Return [X, Y] of the center of cell containing provided text 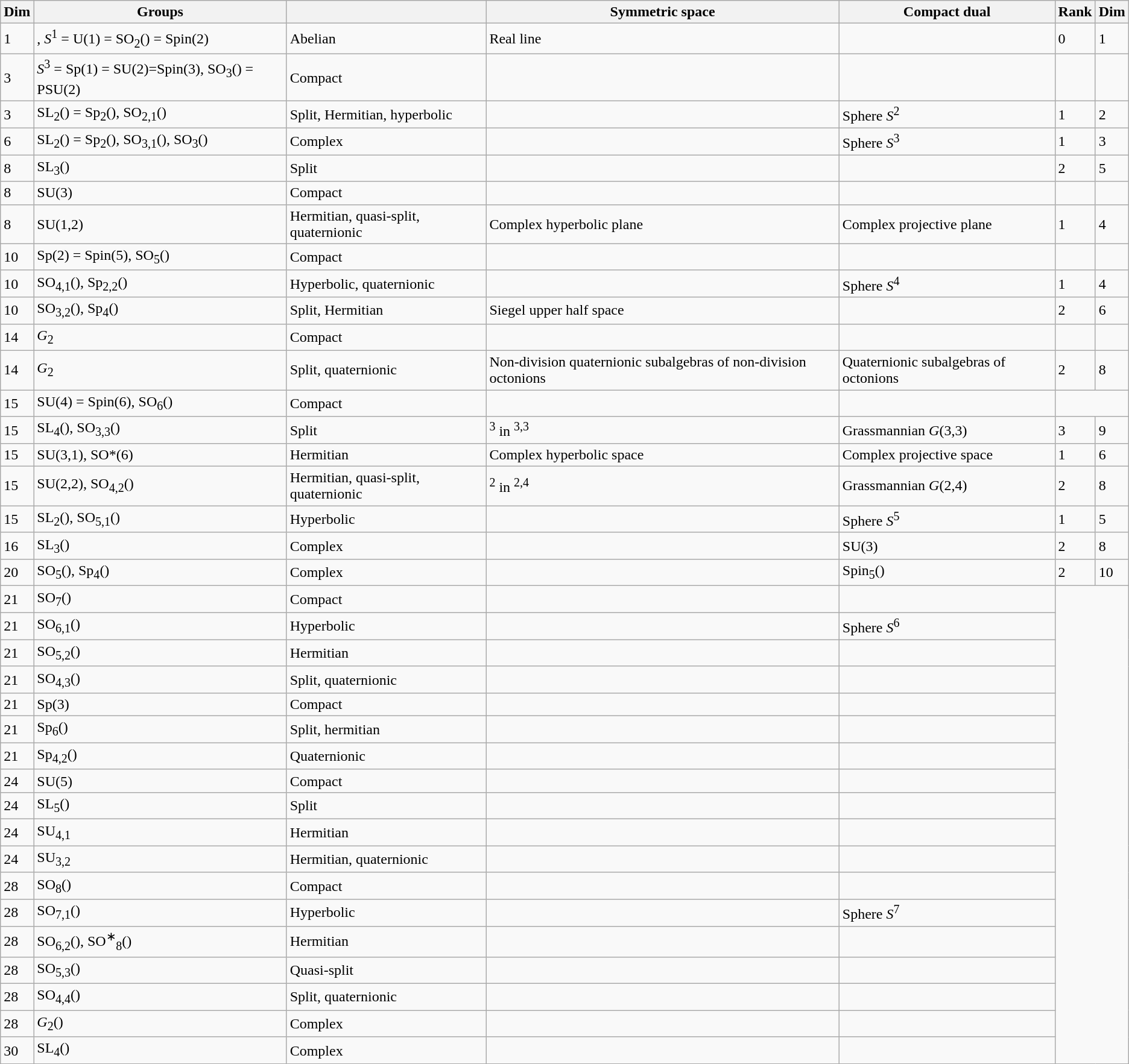
3 in 3,3 [662, 430]
SL2(), SO5,1() [160, 520]
SU(4) = Spin(6), SO6() [160, 403]
Sphere S3 [947, 141]
9 [1112, 430]
SL4(), SO3,3() [160, 430]
Sp4,2() [160, 756]
Symmetric space [662, 12]
SO4,4() [160, 996]
Quaternionic subalgebras of octonions [947, 370]
Grassmannian G(2,4) [947, 486]
SO6,1() [160, 626]
SU(5) [160, 781]
Complex projective space [947, 455]
16 [17, 546]
Sp(3) [160, 705]
, S1 = U(1) = SO2() = Spin(2) [160, 39]
Grassmannian G(3,3) [947, 430]
SO5(), Sp4() [160, 573]
Quaternionic [386, 756]
SU(3,1), SO*(6) [160, 455]
SL5() [160, 805]
G2() [160, 1024]
0 [1075, 39]
SU(2,2), SO4,2() [160, 486]
SO8() [160, 886]
SO3,2(), Sp4() [160, 310]
S3 = Sp(1) = SU(2)=Spin(3), SO3() = PSU(2) [160, 78]
Complex hyperbolic space [662, 455]
SO4,1(), Sp2,2() [160, 283]
SO5,3() [160, 970]
Compact dual [947, 12]
Spin5() [947, 573]
Complex hyperbolic plane [662, 224]
SU3,2 [160, 859]
Hermitian, quaternionic [386, 859]
Sphere S4 [947, 283]
Hyperbolic, quaternionic [386, 283]
Split, Hermitian, hyperbolic [386, 115]
Sp6() [160, 729]
SU(1,2) [160, 224]
Abelian [386, 39]
SU4,1 [160, 833]
Groups [160, 12]
2 in 2,4 [662, 486]
SL2() = Sp2(), SO3,1(), SO3() [160, 141]
Sphere S5 [947, 520]
Complex projective plane [947, 224]
20 [17, 573]
Real line [662, 39]
SO7,1() [160, 913]
SO6,2(), SO∗8() [160, 942]
Sphere S7 [947, 913]
SO4,3() [160, 679]
SL4() [160, 1050]
Split, Hermitian [386, 310]
SO7() [160, 599]
Sphere S6 [947, 626]
Sp(2) = Spin(5), SO5() [160, 257]
Quasi-split [386, 970]
Rank [1075, 12]
Non-division quaternionic subalgebras of non-division octonions [662, 370]
30 [17, 1050]
Split, hermitian [386, 729]
SL2() = Sp2(), SO2,1() [160, 115]
Sphere S2 [947, 115]
SO5,2() [160, 653]
Siegel upper half space [662, 310]
